Detect which cell encompasses the target text, then output its [x, y] center coordinate. 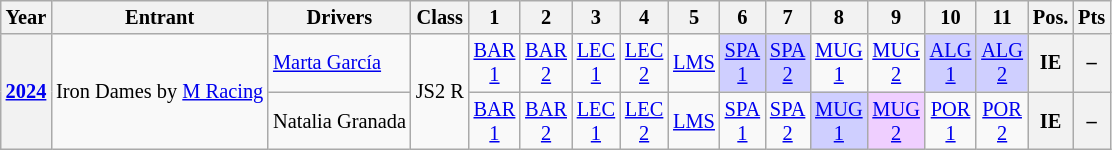
2024 [26, 92]
POR2 [1002, 121]
1 [495, 17]
Natalia Granada [340, 121]
7 [788, 17]
3 [596, 17]
Entrant [160, 17]
Pos. [1050, 17]
8 [838, 17]
Iron Dames by M Racing [160, 92]
11 [1002, 17]
ALG1 [951, 63]
10 [951, 17]
4 [644, 17]
9 [896, 17]
5 [694, 17]
Year [26, 17]
6 [742, 17]
Drivers [340, 17]
Marta García [340, 63]
POR1 [951, 121]
2 [546, 17]
Class [440, 17]
Pts [1092, 17]
ALG2 [1002, 63]
JS2 R [440, 92]
